Detect which cell encompasses the target text, then output its [x, y] center coordinate. 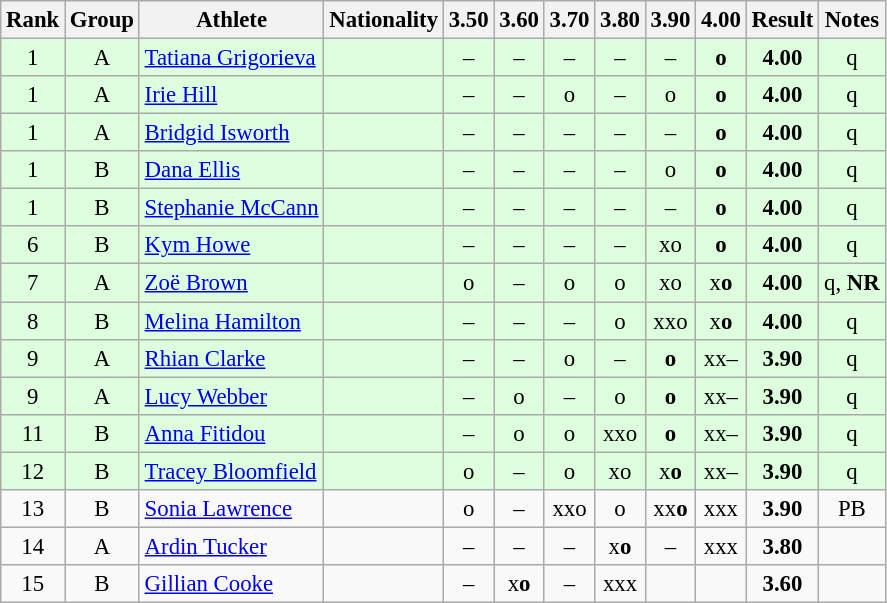
Tracey Bloomfield [232, 471]
Group [102, 20]
Bridgid Isworth [232, 133]
3.50 [468, 20]
Ardin Tucker [232, 546]
13 [33, 509]
7 [33, 283]
Tatiana Grigorieva [232, 58]
3.70 [569, 20]
11 [33, 433]
8 [33, 321]
14 [33, 546]
Stephanie McCann [232, 208]
q, NR [852, 283]
Anna Fitidou [232, 433]
Kym Howe [232, 245]
15 [33, 584]
Result [782, 20]
Sonia Lawrence [232, 509]
Nationality [384, 20]
Melina Hamilton [232, 321]
12 [33, 471]
Dana Ellis [232, 170]
Lucy Webber [232, 396]
Rank [33, 20]
Athlete [232, 20]
Notes [852, 20]
Zoë Brown [232, 283]
6 [33, 245]
Rhian Clarke [232, 358]
PB [852, 509]
Gillian Cooke [232, 584]
Irie Hill [232, 95]
